Provide the [X, Y] coordinate of the cell's center where the given text is located.  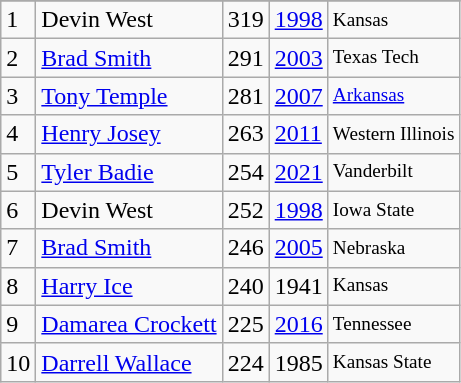
263 [246, 134]
Tennessee [394, 324]
281 [246, 96]
225 [246, 324]
6 [18, 210]
291 [246, 58]
1985 [298, 362]
5 [18, 172]
319 [246, 20]
252 [246, 210]
Nebraska [394, 248]
Iowa State [394, 210]
7 [18, 248]
Arkansas [394, 96]
4 [18, 134]
Western Illinois [394, 134]
1941 [298, 286]
1 [18, 20]
Vanderbilt [394, 172]
Darrell Wallace [129, 362]
Tony Temple [129, 96]
Texas Tech [394, 58]
Harry Ice [129, 286]
2007 [298, 96]
240 [246, 286]
254 [246, 172]
Tyler Badie [129, 172]
9 [18, 324]
2005 [298, 248]
246 [246, 248]
Kansas State [394, 362]
2011 [298, 134]
2016 [298, 324]
2021 [298, 172]
Damarea Crockett [129, 324]
2 [18, 58]
8 [18, 286]
2003 [298, 58]
224 [246, 362]
3 [18, 96]
Henry Josey [129, 134]
10 [18, 362]
